Locate the cell with the specified text and output its [X, Y] center coordinate. 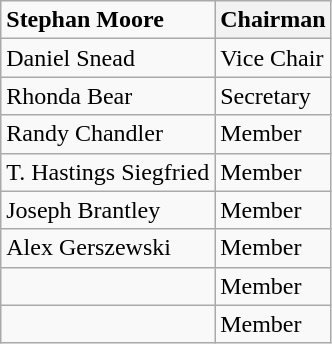
Joseph Brantley [108, 210]
Vice Chair [273, 58]
Rhonda Bear [108, 96]
Secretary [273, 96]
Randy Chandler [108, 134]
T. Hastings Siegfried [108, 172]
Alex Gerszewski [108, 248]
Chairman [273, 20]
Daniel Snead [108, 58]
Stephan Moore [108, 20]
